Output the (X, Y) coordinate of the center of the cell containing the given text.  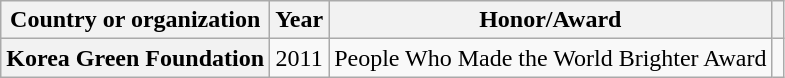
People Who Made the World Brighter Award (550, 58)
Korea Green Foundation (136, 58)
Honor/Award (550, 20)
Year (300, 20)
2011 (300, 58)
Country or organization (136, 20)
